Output the (x, y) coordinate of the center of the cell containing the given text.  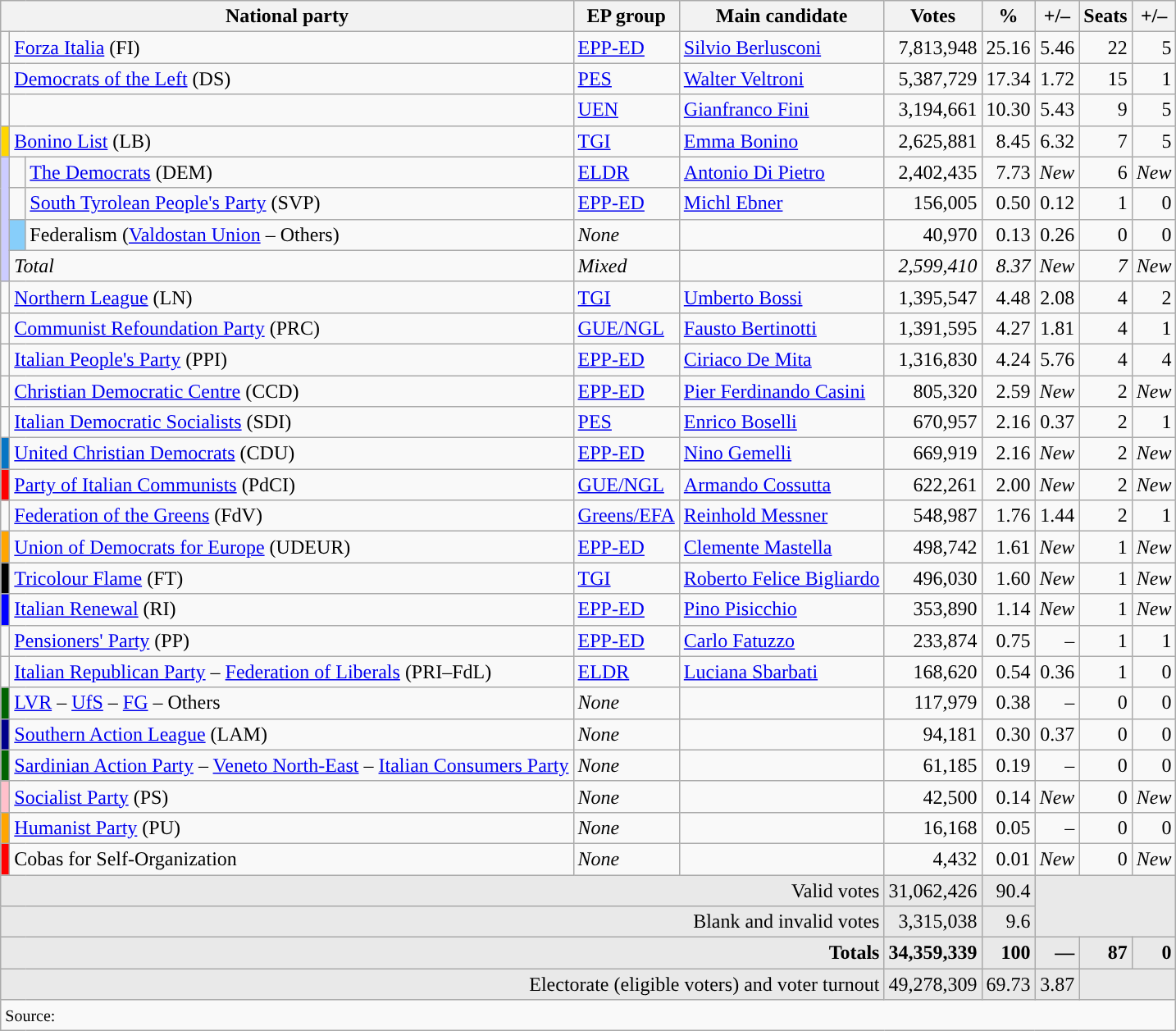
622,261 (933, 485)
25.16 (1009, 48)
Totals (443, 953)
Party of Italian Communists (PdCI) (292, 485)
233,874 (933, 641)
Sardinian Action Party – Veneto North-East – Italian Consumers Party (292, 765)
40,970 (933, 235)
496,030 (933, 578)
Cobas for Self-Organization (292, 859)
Armando Cossutta (782, 485)
5.46 (1057, 48)
South Tyrolean People's Party (SVP) (299, 203)
Forza Italia (FI) (292, 48)
670,957 (933, 422)
1.44 (1057, 516)
1.76 (1009, 516)
6 (1105, 172)
8.45 (1009, 141)
Michl Ebner (782, 203)
42,500 (933, 796)
Communist Refoundation Party (PRC) (292, 328)
Humanist Party (PU) (292, 828)
— (1057, 953)
3,315,038 (933, 922)
0.12 (1057, 203)
Italian Republican Party – Federation of Liberals (PRI–FdL) (292, 672)
34,359,339 (933, 953)
Nino Gemelli (782, 454)
Italian People's Party (PPI) (292, 359)
Ciriaco De Mita (782, 359)
2.00 (1009, 485)
Valid votes (443, 890)
22 (1105, 48)
UEN (627, 110)
17.34 (1009, 79)
0.54 (1009, 672)
15 (1105, 79)
Gianfranco Fini (782, 110)
Pier Ferdinando Casini (782, 391)
805,320 (933, 391)
0.30 (1009, 734)
Silvio Berlusconi (782, 48)
0.26 (1057, 235)
Electorate (eligible voters) and voter turnout (443, 984)
1.72 (1057, 79)
69.73 (1009, 984)
498,742 (933, 547)
5,387,729 (933, 79)
3,194,661 (933, 110)
548,987 (933, 516)
1.61 (1009, 547)
4.27 (1009, 328)
6.32 (1057, 141)
Federation of the Greens (FdV) (292, 516)
Tricolour Flame (FT) (292, 578)
Luciana Sbarbati (782, 672)
Union of Democrats for Europe (UDEUR) (292, 547)
Roberto Felice Bigliardo (782, 578)
Christian Democratic Centre (CCD) (292, 391)
1,395,547 (933, 297)
61,185 (933, 765)
100 (1009, 953)
1.60 (1009, 578)
156,005 (933, 203)
168,620 (933, 672)
4.24 (1009, 359)
117,979 (933, 703)
10.30 (1009, 110)
353,890 (933, 609)
2.59 (1009, 391)
Italian Renewal (RI) (292, 609)
Socialist Party (PS) (292, 796)
Southern Action League (LAM) (292, 734)
94,181 (933, 734)
5.43 (1057, 110)
Reinhold Messner (782, 516)
90.4 (1009, 890)
Pino Pisicchio (782, 609)
0.19 (1009, 765)
9.6 (1009, 922)
Pensioners' Party (PP) (292, 641)
2.08 (1057, 297)
7.73 (1009, 172)
Total (292, 266)
Northern League (LN) (292, 297)
5.76 (1057, 359)
Umberto Bossi (782, 297)
Seats (1105, 16)
4,432 (933, 859)
The Democrats (DEM) (299, 172)
Blank and invalid votes (443, 922)
EP group (627, 16)
31,062,426 (933, 890)
Emma Bonino (782, 141)
Carlo Fatuzzo (782, 641)
0.14 (1009, 796)
Enrico Boselli (782, 422)
0.36 (1057, 672)
49,278,309 (933, 984)
0.13 (1009, 235)
% (1009, 16)
0.01 (1009, 859)
87 (1105, 953)
1.81 (1057, 328)
LVR – UfS – FG – Others (292, 703)
1.14 (1009, 609)
7,813,948 (933, 48)
3.87 (1057, 984)
0.05 (1009, 828)
Federalism (Valdostan Union – Others) (299, 235)
Democrats of the Left (DS) (292, 79)
Fausto Bertinotti (782, 328)
1,391,595 (933, 328)
8.37 (1009, 266)
Italian Democratic Socialists (SDI) (292, 422)
9 (1105, 110)
2,402,435 (933, 172)
National party (287, 16)
Mixed (627, 266)
Clemente Mastella (782, 547)
Walter Veltroni (782, 79)
Greens/EFA (627, 516)
Source: (589, 1015)
0.75 (1009, 641)
2,599,410 (933, 266)
United Christian Democrats (CDU) (292, 454)
Bonino List (LB) (292, 141)
2,625,881 (933, 141)
1,316,830 (933, 359)
16,168 (933, 828)
Antonio Di Pietro (782, 172)
0.38 (1009, 703)
0.50 (1009, 203)
Main candidate (782, 16)
4.48 (1009, 297)
Votes (933, 16)
669,919 (933, 454)
